Output the [x, y] coordinate of the center of the cell containing the given text.  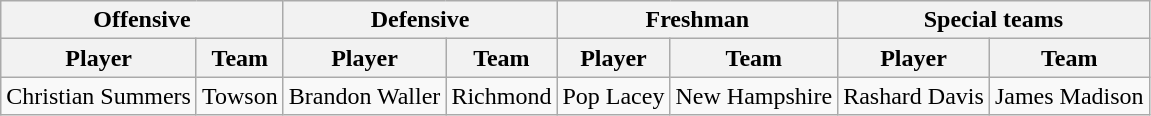
Christian Summers [99, 96]
Offensive [142, 20]
Brandon Waller [364, 96]
New Hampshire [754, 96]
Defensive [420, 20]
James Madison [1069, 96]
Richmond [502, 96]
Towson [240, 96]
Special teams [994, 20]
Rashard Davis [914, 96]
Freshman [698, 20]
Pop Lacey [614, 96]
